Extract the (X, Y) coordinate from the center of the cell holding the provided text.  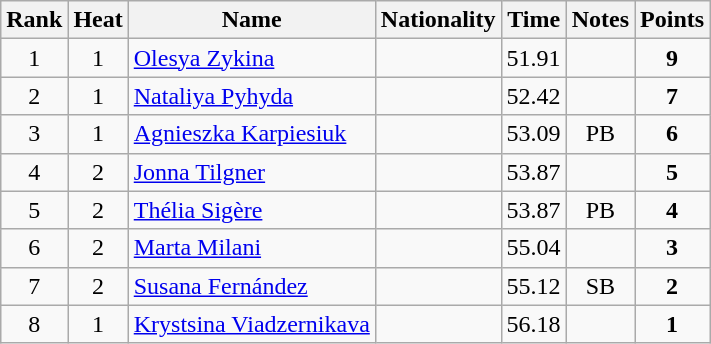
Nataliya Pyhyda (252, 96)
Jonna Tilgner (252, 172)
Agnieszka Karpiesiuk (252, 134)
Krystsina Viadzernikava (252, 324)
Olesya Zykina (252, 58)
Name (252, 20)
Rank (34, 20)
55.12 (534, 286)
52.42 (534, 96)
Time (534, 20)
Thélia Sigère (252, 210)
8 (34, 324)
51.91 (534, 58)
Notes (600, 20)
Nationality (438, 20)
Points (672, 20)
Heat (98, 20)
56.18 (534, 324)
53.09 (534, 134)
Susana Fernández (252, 286)
Marta Milani (252, 248)
SB (600, 286)
9 (672, 58)
55.04 (534, 248)
